Scan for the cell matching the given text and deliver its (X, Y) coordinate at center. 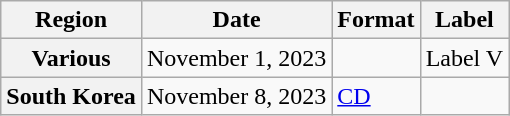
South Korea (72, 96)
Label V (464, 58)
November 1, 2023 (236, 58)
Label (464, 20)
Region (72, 20)
Format (376, 20)
November 8, 2023 (236, 96)
CD (376, 96)
Date (236, 20)
Various (72, 58)
